Return the [X, Y] coordinate for the center point of the cell that contains the specified text.  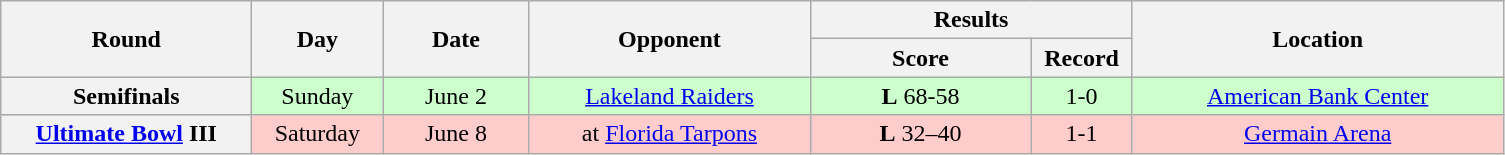
Score [920, 58]
Semifinals [126, 96]
Lakeland Raiders [670, 96]
Sunday [318, 96]
Location [1318, 39]
L 32–40 [920, 134]
at Florida Tarpons [670, 134]
Record [1082, 58]
1-1 [1082, 134]
Day [318, 39]
Round [126, 39]
Opponent [670, 39]
Ultimate Bowl III [126, 134]
L 68-58 [920, 96]
Date [456, 39]
June 8 [456, 134]
1-0 [1082, 96]
Saturday [318, 134]
Germain Arena [1318, 134]
Results [971, 20]
American Bank Center [1318, 96]
June 2 [456, 96]
